Pinpoint the cell where the given text exists, returning its [X, Y] midpoint coordinate. 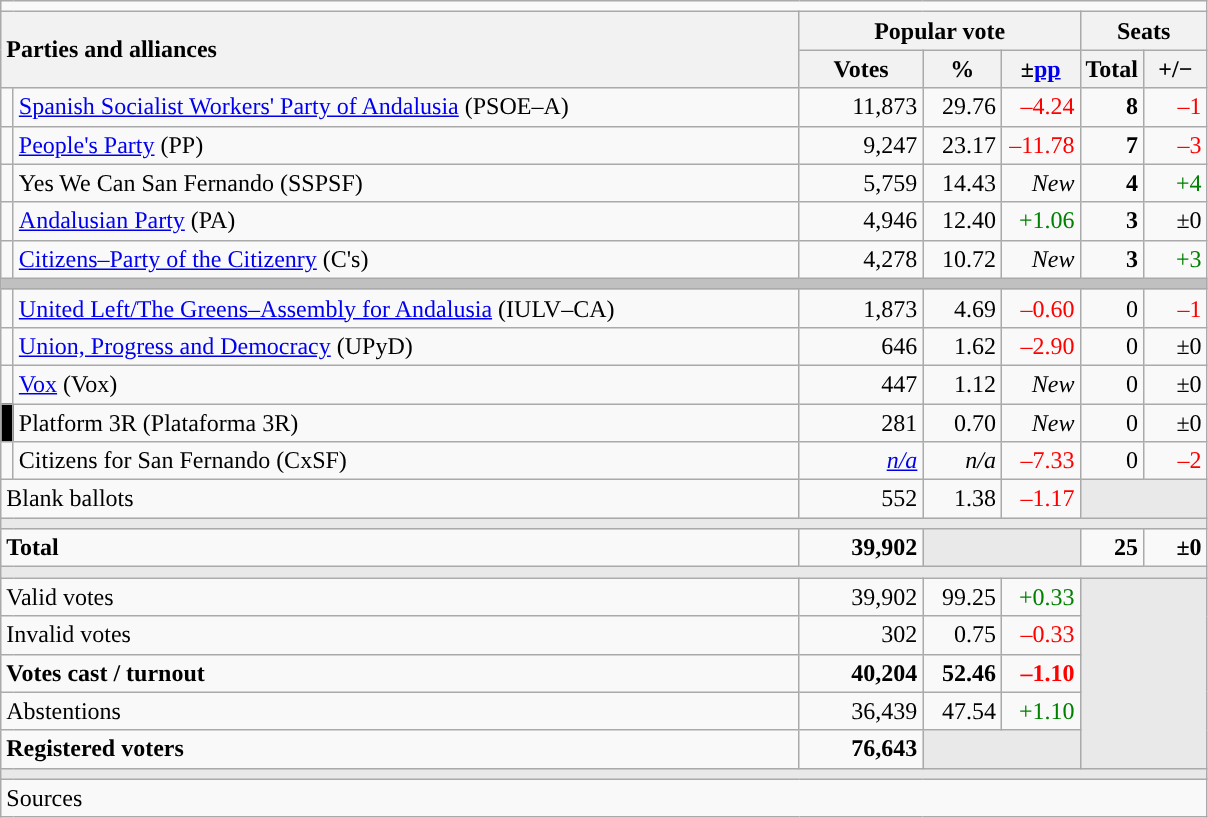
–7.33 [1040, 461]
–2 [1176, 461]
4,946 [861, 221]
0.70 [962, 423]
+1.06 [1040, 221]
Andalusian Party (PA) [406, 221]
447 [861, 384]
Yes We Can San Fernando (SSPSF) [406, 183]
7 [1112, 145]
–4.24 [1040, 107]
12.40 [962, 221]
United Left/The Greens–Assembly for Andalusia (IULV–CA) [406, 308]
Sources [604, 798]
29.76 [962, 107]
–11.78 [1040, 145]
±pp [1040, 69]
1.62 [962, 346]
646 [861, 346]
Votes [861, 69]
Registered voters [400, 749]
+0.33 [1040, 597]
Platform 3R (Plataforma 3R) [406, 423]
76,643 [861, 749]
11,873 [861, 107]
Blank ballots [400, 499]
10.72 [962, 259]
Votes cast / turnout [400, 673]
Abstentions [400, 711]
40,204 [861, 673]
281 [861, 423]
Vox (Vox) [406, 384]
Union, Progress and Democracy (UPyD) [406, 346]
% [962, 69]
8 [1112, 107]
+/− [1176, 69]
14.43 [962, 183]
People's Party (PP) [406, 145]
–0.33 [1040, 635]
Popular vote [940, 31]
9,247 [861, 145]
Invalid votes [400, 635]
0.75 [962, 635]
Valid votes [400, 597]
Citizens for San Fernando (CxSF) [406, 461]
4.69 [962, 308]
5,759 [861, 183]
Spanish Socialist Workers' Party of Andalusia (PSOE–A) [406, 107]
552 [861, 499]
302 [861, 635]
1,873 [861, 308]
47.54 [962, 711]
–3 [1176, 145]
23.17 [962, 145]
1.12 [962, 384]
25 [1112, 548]
Citizens–Party of the Citizenry (C's) [406, 259]
52.46 [962, 673]
4,278 [861, 259]
4 [1112, 183]
–2.90 [1040, 346]
36,439 [861, 711]
99.25 [962, 597]
–0.60 [1040, 308]
–1.17 [1040, 499]
1.38 [962, 499]
Seats [1144, 31]
–1.10 [1040, 673]
+4 [1176, 183]
+3 [1176, 259]
+1.10 [1040, 711]
Parties and alliances [400, 50]
